For the text-containing cell, return its midpoint in (x, y) coordinate format. 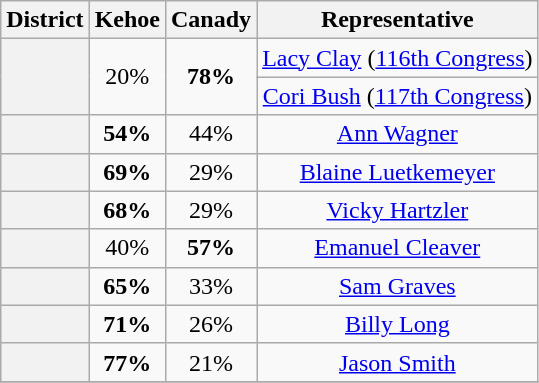
33% (210, 286)
Lacy Clay (116th Congress) (398, 58)
District (45, 20)
20% (127, 77)
Kehoe (127, 20)
Vicky Hartzler (398, 210)
40% (127, 248)
Cori Bush (117th Congress) (398, 96)
71% (127, 324)
54% (127, 134)
69% (127, 172)
Representative (398, 20)
77% (127, 362)
Sam Graves (398, 286)
Ann Wagner (398, 134)
78% (210, 77)
Canady (210, 20)
21% (210, 362)
Jason Smith (398, 362)
65% (127, 286)
44% (210, 134)
Blaine Luetkemeyer (398, 172)
57% (210, 248)
68% (127, 210)
26% (210, 324)
Billy Long (398, 324)
Emanuel Cleaver (398, 248)
